Return the [x, y] coordinate for the center point of the cell that contains the specified text.  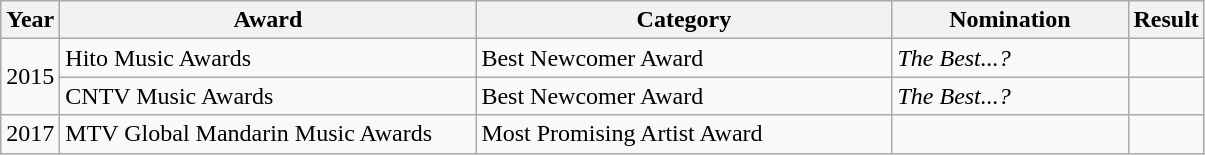
Category [684, 20]
Result [1166, 20]
2017 [30, 134]
Hito Music Awards [268, 58]
Award [268, 20]
2015 [30, 77]
Year [30, 20]
Most Promising Artist Award [684, 134]
Nomination [1010, 20]
CNTV Music Awards [268, 96]
MTV Global Mandarin Music Awards [268, 134]
